Provide the (X, Y) coordinate of the cell's center where the given text is located.  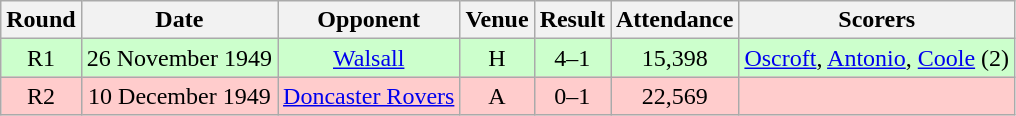
R2 (41, 96)
A (497, 96)
Date (179, 20)
Venue (497, 20)
Doncaster Rovers (369, 96)
Oscroft, Antonio, Coole (2) (877, 58)
10 December 1949 (179, 96)
22,569 (674, 96)
Opponent (369, 20)
26 November 1949 (179, 58)
Walsall (369, 58)
Result (572, 20)
Scorers (877, 20)
Round (41, 20)
H (497, 58)
15,398 (674, 58)
4–1 (572, 58)
R1 (41, 58)
0–1 (572, 96)
Attendance (674, 20)
